Output the [x, y] coordinate of the center of the cell containing the given text.  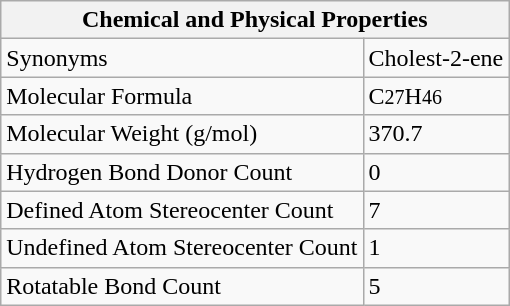
Rotatable Bond Count [182, 286]
Undefined Atom Stereocenter Count [182, 248]
7 [436, 210]
Cholest-2-ene [436, 58]
Hydrogen Bond Donor Count [182, 172]
Synonyms [182, 58]
Molecular Weight (g/mol) [182, 134]
Molecular Formula [182, 96]
0 [436, 172]
Defined Atom Stereocenter Count [182, 210]
5 [436, 286]
C27H46 [436, 96]
370.7 [436, 134]
1 [436, 248]
Chemical and Physical Properties [255, 20]
